Output the [X, Y] coordinate of the center of the cell containing the given text.  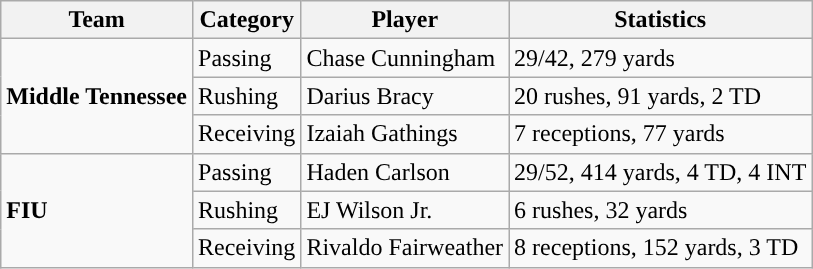
Player [405, 20]
20 rushes, 91 yards, 2 TD [660, 96]
29/52, 414 yards, 4 TD, 4 INT [660, 172]
FIU [97, 210]
Rivaldo Fairweather [405, 248]
8 receptions, 152 yards, 3 TD [660, 248]
EJ Wilson Jr. [405, 210]
6 rushes, 32 yards [660, 210]
29/42, 279 yards [660, 58]
Middle Tennessee [97, 96]
Category [247, 20]
Izaiah Gathings [405, 134]
7 receptions, 77 yards [660, 134]
Haden Carlson [405, 172]
Statistics [660, 20]
Team [97, 20]
Darius Bracy [405, 96]
Chase Cunningham [405, 58]
